Capture the cell that displays the provided text and extract its [x, y] central coordinate. 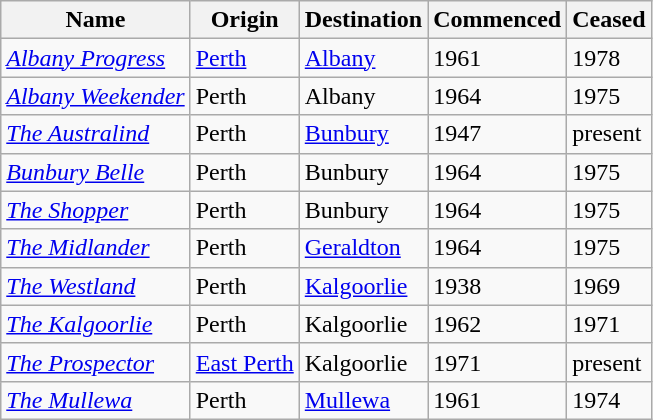
1962 [498, 324]
Mullewa [363, 400]
The Midlander [96, 248]
The Shopper [96, 210]
The Mullewa [96, 400]
1938 [498, 286]
1978 [609, 58]
The Westland [96, 286]
Origin [244, 20]
Name [96, 20]
The Prospector [96, 362]
East Perth [244, 362]
Destination [363, 20]
Albany Progress [96, 58]
Albany Weekender [96, 96]
1947 [498, 134]
Ceased [609, 20]
The Kalgoorlie [96, 324]
The Australind [96, 134]
1969 [609, 286]
Commenced [498, 20]
Geraldton [363, 248]
1974 [609, 400]
Bunbury Belle [96, 172]
